For the text-containing cell, return its midpoint in (X, Y) coordinate format. 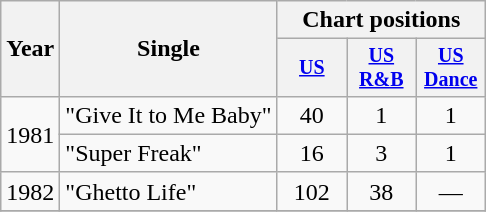
3 (382, 153)
USR&B (382, 68)
Single (168, 49)
— (450, 191)
1982 (30, 191)
US (312, 68)
"Ghetto Life" (168, 191)
102 (312, 191)
38 (382, 191)
Chart positions (381, 20)
"Give It to Me Baby" (168, 115)
40 (312, 115)
"Super Freak" (168, 153)
Year (30, 49)
USDance (450, 68)
1981 (30, 134)
16 (312, 153)
